Locate the cell with the specified text and output its [X, Y] center coordinate. 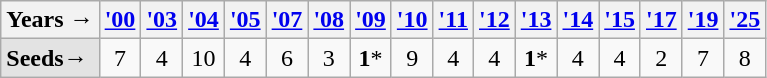
10 [204, 58]
'13 [536, 20]
Years → [50, 20]
2 [661, 58]
'05 [245, 20]
'04 [204, 20]
'19 [703, 20]
'10 [412, 20]
'15 [620, 20]
'11 [453, 20]
8 [745, 58]
'07 [287, 20]
'12 [494, 20]
'17 [661, 20]
'00 [120, 20]
'14 [578, 20]
6 [287, 58]
'09 [371, 20]
9 [412, 58]
'08 [329, 20]
Seeds→ [50, 58]
3 [329, 58]
'03 [162, 20]
'25 [745, 20]
